Identify which cell holds the provided text, then report its (X, Y) central coordinate. 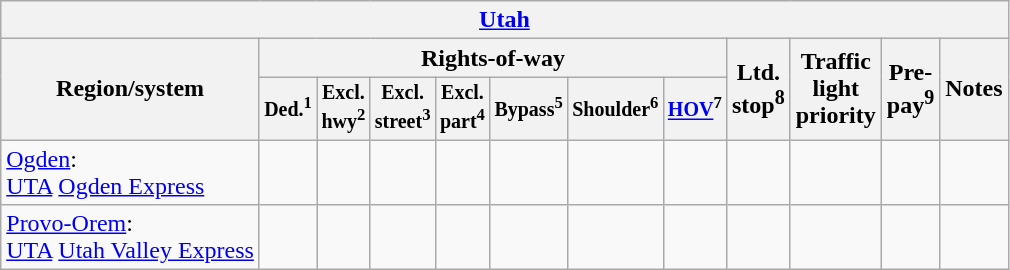
Bypass5 (529, 108)
Trafficlightpriority (836, 90)
Excl.part4 (462, 108)
Pre-pay9 (910, 90)
Shoulder6 (616, 108)
HOV7 (694, 108)
Excl.hwy2 (344, 108)
Notes (974, 90)
Region/system (130, 90)
Utah (504, 20)
Rights-of-way (492, 58)
Excl.street3 (402, 108)
Ltd.stop8 (758, 90)
Provo-Orem:UTA Utah Valley Express (130, 238)
Ogden:UTA Ogden Express (130, 172)
Ded.1 (288, 108)
